For the text-containing cell, return its midpoint in [x, y] coordinate format. 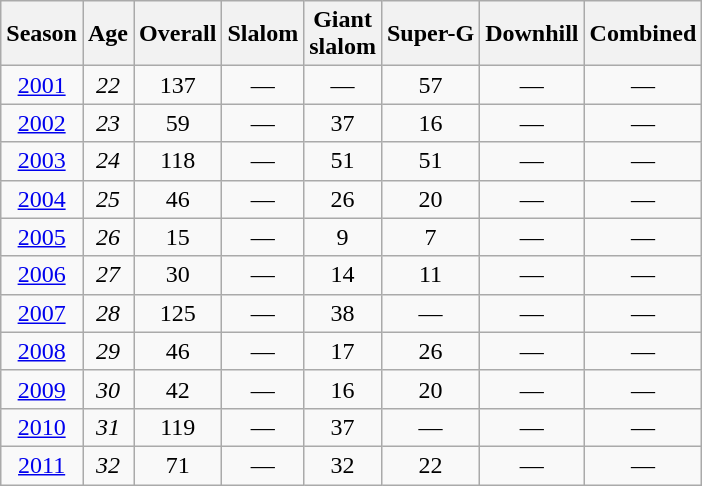
2003 [42, 161]
24 [108, 161]
29 [108, 351]
28 [108, 313]
Super-G [430, 34]
31 [108, 427]
2006 [42, 275]
2002 [42, 123]
25 [108, 199]
57 [430, 85]
Downhill [532, 34]
71 [178, 465]
2008 [42, 351]
2009 [42, 389]
Combined [643, 34]
23 [108, 123]
119 [178, 427]
125 [178, 313]
42 [178, 389]
2001 [42, 85]
Age [108, 34]
137 [178, 85]
27 [108, 275]
7 [430, 237]
14 [343, 275]
118 [178, 161]
2011 [42, 465]
38 [343, 313]
9 [343, 237]
Season [42, 34]
Slalom [263, 34]
Giantslalom [343, 34]
59 [178, 123]
11 [430, 275]
17 [343, 351]
Overall [178, 34]
2007 [42, 313]
2005 [42, 237]
2010 [42, 427]
15 [178, 237]
2004 [42, 199]
